Locate the cell with the specified text and output its (x, y) center coordinate. 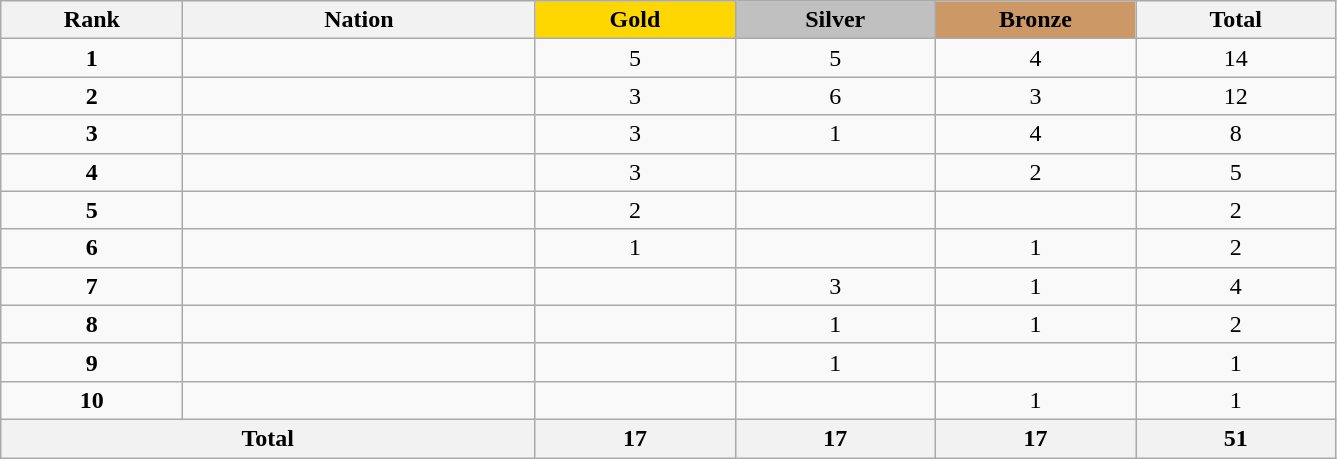
Nation (359, 20)
Rank (92, 20)
9 (92, 362)
Silver (835, 20)
10 (92, 400)
7 (92, 286)
14 (1236, 58)
12 (1236, 96)
51 (1236, 438)
Bronze (1035, 20)
Gold (635, 20)
